Provide the [X, Y] coordinate of the cell's center where the given text is located.  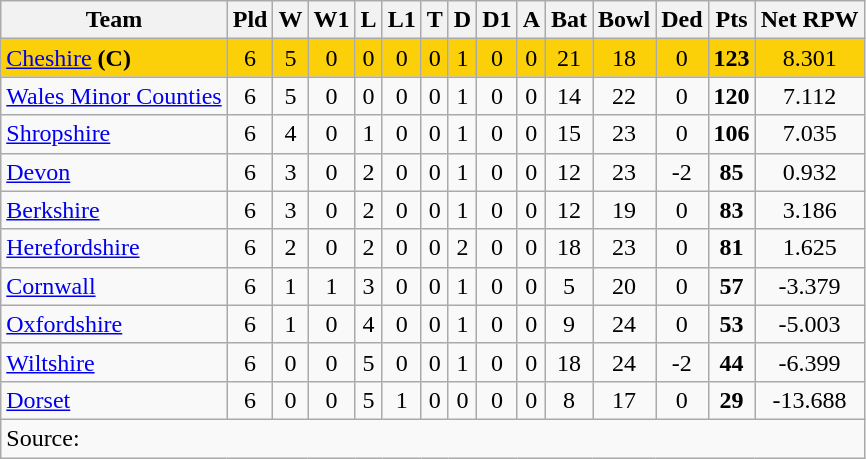
7.035 [810, 134]
Herefordshire [114, 248]
Source: [432, 438]
1.625 [810, 248]
9 [570, 324]
44 [732, 362]
Devon [114, 172]
22 [624, 96]
57 [732, 286]
17 [624, 400]
85 [732, 172]
7.112 [810, 96]
Dorset [114, 400]
Cornwall [114, 286]
Wiltshire [114, 362]
Berkshire [114, 210]
-5.003 [810, 324]
19 [624, 210]
81 [732, 248]
123 [732, 58]
Team [114, 20]
-6.399 [810, 362]
Net RPW [810, 20]
Shropshire [114, 134]
-3.379 [810, 286]
29 [732, 400]
W [290, 20]
83 [732, 210]
53 [732, 324]
T [434, 20]
Pts [732, 20]
120 [732, 96]
14 [570, 96]
Wales Minor Counties [114, 96]
20 [624, 286]
Cheshire (C) [114, 58]
8.301 [810, 58]
8 [570, 400]
A [531, 20]
21 [570, 58]
Pld [250, 20]
L1 [402, 20]
W1 [332, 20]
-13.688 [810, 400]
Oxfordshire [114, 324]
L [368, 20]
3.186 [810, 210]
D [462, 20]
Bat [570, 20]
Bowl [624, 20]
15 [570, 134]
0.932 [810, 172]
Ded [682, 20]
106 [732, 134]
D1 [497, 20]
